Return (x, y) of the center of cell containing provided text 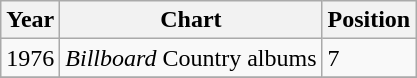
Chart (191, 20)
Position (369, 20)
1976 (30, 58)
Year (30, 20)
7 (369, 58)
Billboard Country albums (191, 58)
